Find where the given text appears and provide that cell's center as [x, y] coordinate. 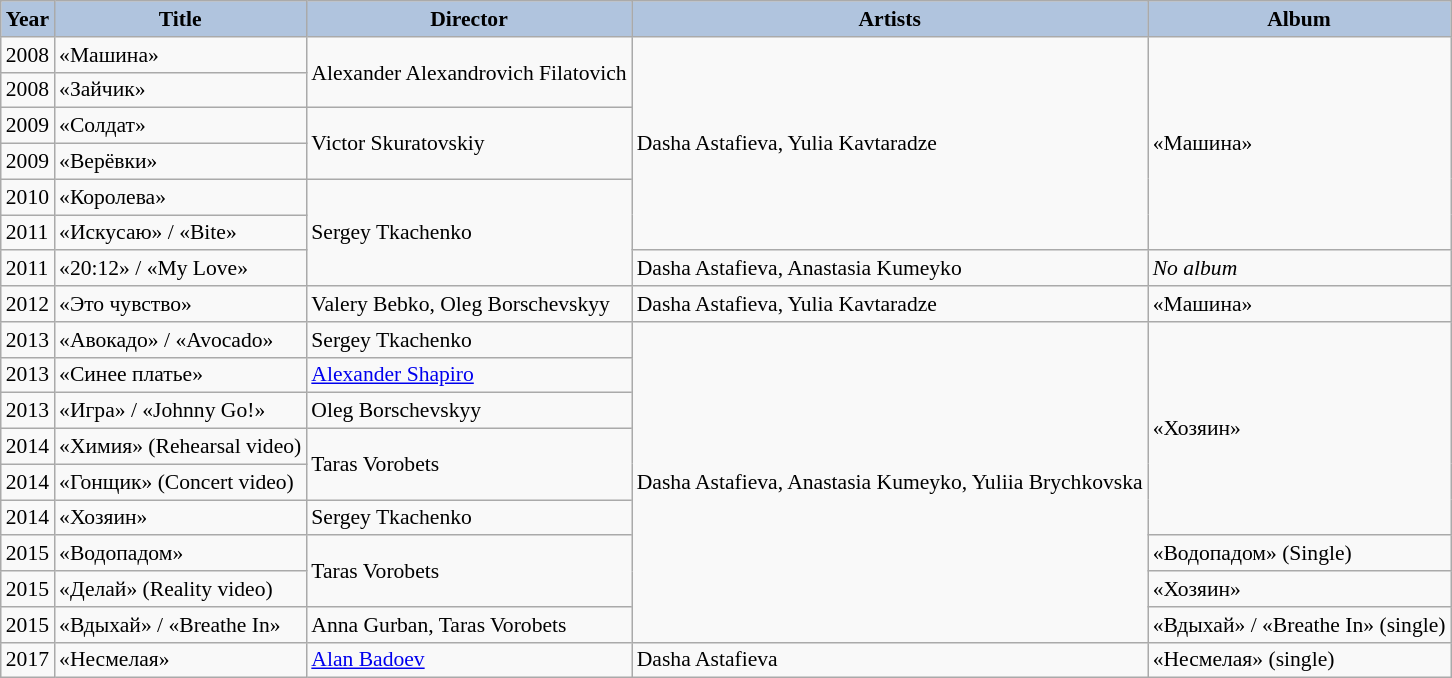
«20:12» / «My Love» [180, 269]
Anna Gurban, Taras Vorobets [468, 625]
2010 [28, 197]
«Вдыхай» / «Breathe In» [180, 625]
«Несмелая» (single) [1300, 660]
«Авокадо» / «Avocado» [180, 340]
Dasha Astafieva, Anastasia Kumeyko [890, 269]
Artists [890, 19]
Year [28, 19]
«Делай» (Reality video) [180, 589]
«Королева» [180, 197]
Oleg Borschevskyy [468, 411]
«Синее платье» [180, 375]
Valery Bebko, Oleg Borschevskyy [468, 304]
«Солдат» [180, 126]
Dasha Astafieva [890, 660]
2012 [28, 304]
«Гонщик» (Concert video) [180, 482]
«Игра» / «Johnny Go!» [180, 411]
No album [1300, 269]
«Водопадом» [180, 554]
«Вдыхай» / «Breathe In» (single) [1300, 625]
2017 [28, 660]
Victor Skuratovskiy [468, 144]
Director [468, 19]
«Химия» (Rehearsal video) [180, 447]
Alexander Alexandrovich Filatovich [468, 72]
«Это чувство» [180, 304]
«Верёвки» [180, 162]
Title [180, 19]
Alexander Shapiro [468, 375]
«Искусаю» / «Bite» [180, 233]
Alan Badoev [468, 660]
Dasha Astafieva, Anastasia Kumeyko, Yuliia Brychkovska [890, 482]
Album [1300, 19]
«Водопадом» (Single) [1300, 554]
«Зайчик» [180, 90]
«Несмелая» [180, 660]
